Scan for the cell matching the given text and deliver its (x, y) coordinate at center. 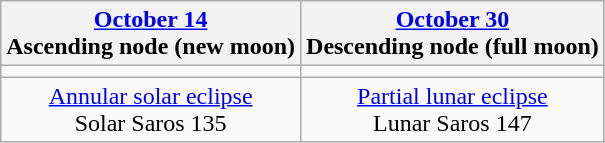
Annular solar eclipseSolar Saros 135 (151, 110)
Partial lunar eclipseLunar Saros 147 (453, 110)
October 14Ascending node (new moon) (151, 34)
October 30Descending node (full moon) (453, 34)
